Return the (x, y) coordinate for the center point of the cell that contains the specified text.  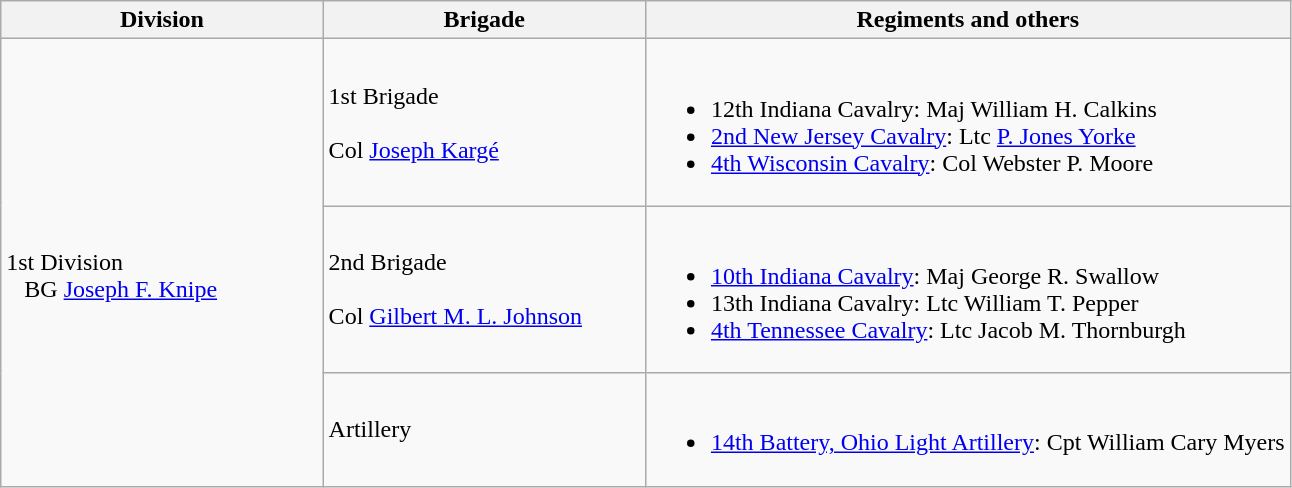
Brigade (484, 20)
10th Indiana Cavalry: Maj George R. Swallow13th Indiana Cavalry: Ltc William T. Pepper4th Tennessee Cavalry: Ltc Jacob M. Thornburgh (968, 290)
12th Indiana Cavalry: Maj William H. Calkins2nd New Jersey Cavalry: Ltc P. Jones Yorke4th Wisconsin Cavalry: Col Webster P. Moore (968, 122)
Regiments and others (968, 20)
1st Brigade Col Joseph Kargé (484, 122)
14th Battery, Ohio Light Artillery: Cpt William Cary Myers (968, 430)
2nd Brigade Col Gilbert M. L. Johnson (484, 290)
Division (162, 20)
Artillery (484, 430)
1st Division BG Joseph F. Knipe (162, 262)
